Find where the given text appears and provide that cell's center as (X, Y) coordinate. 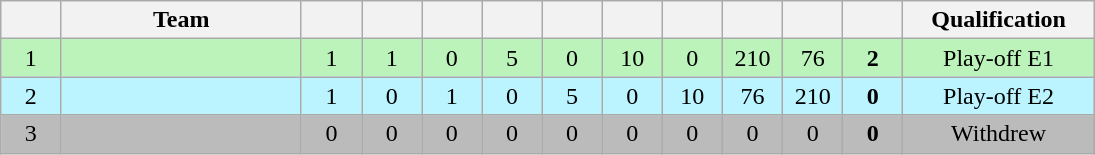
Team (182, 20)
Play-off E2 (998, 96)
3 (31, 134)
Qualification (998, 20)
Play-off E1 (998, 58)
Withdrew (998, 134)
